Pinpoint the cell where the given text exists, returning its [X, Y] midpoint coordinate. 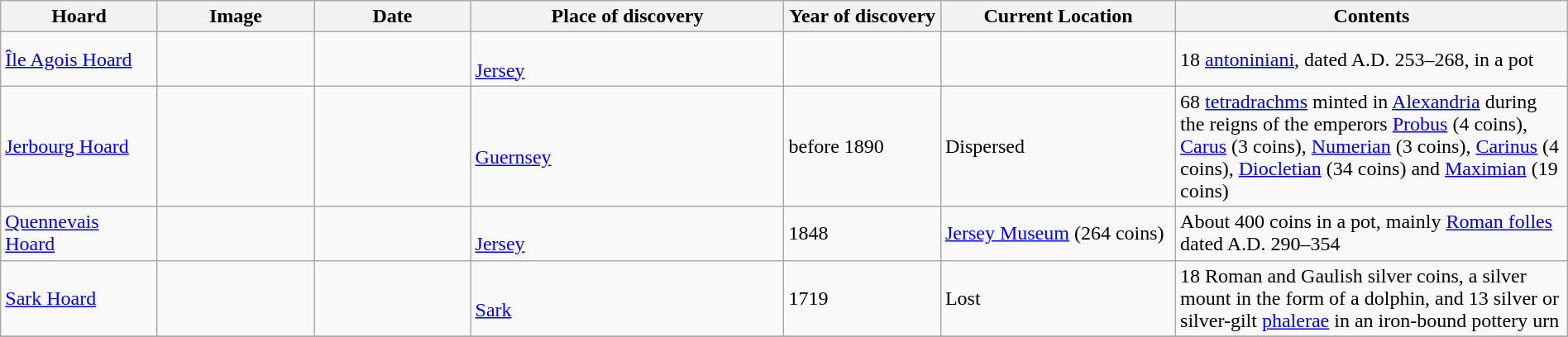
18 Roman and Gaulish silver coins, a silver mount in the form of a dolphin, and 13 silver or silver-gilt phalerae in an iron-bound pottery urn [1372, 298]
Contents [1372, 17]
Jersey Museum (264 coins) [1058, 233]
Sark [627, 298]
Hoard [79, 17]
Dispersed [1058, 146]
Lost [1058, 298]
Date [392, 17]
Current Location [1058, 17]
Guernsey [627, 146]
18 antoniniani, dated A.D. 253–268, in a pot [1372, 59]
Image [235, 17]
before 1890 [862, 146]
Jerbourg Hoard [79, 146]
Sark Hoard [79, 298]
Quennevais Hoard [79, 233]
About 400 coins in a pot, mainly Roman folles dated A.D. 290–354 [1372, 233]
Île Agois Hoard [79, 59]
1848 [862, 233]
Year of discovery [862, 17]
1719 [862, 298]
Place of discovery [627, 17]
